Search for the cell housing the specified text and yield its (X, Y) center coordinate. 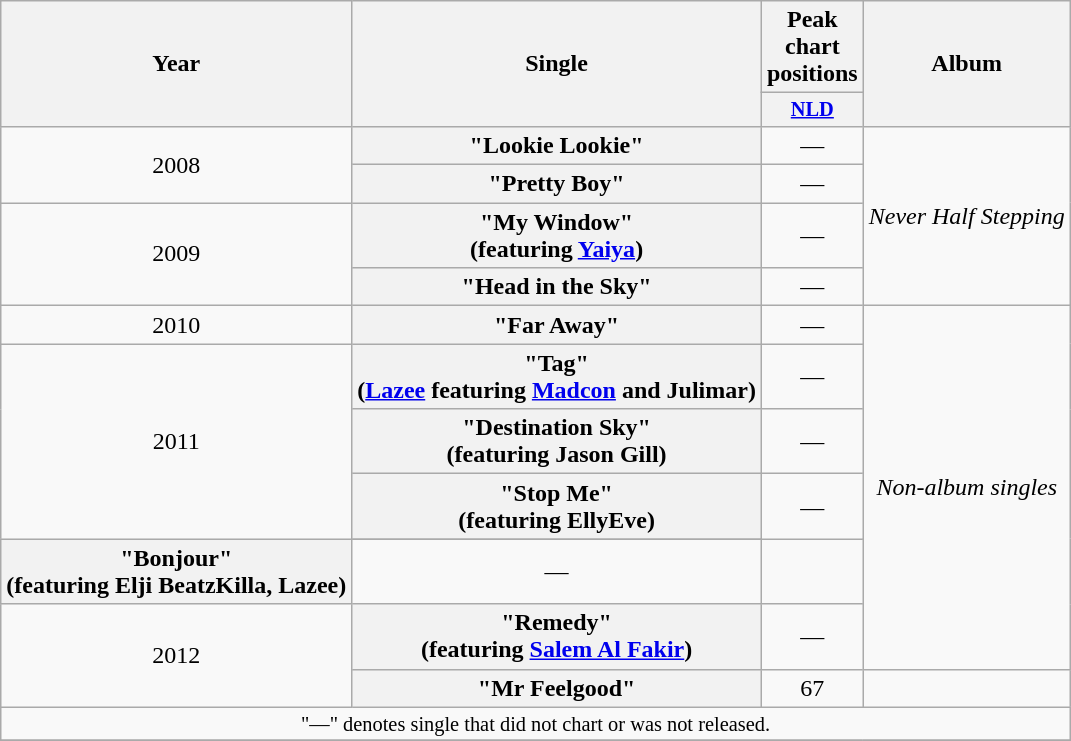
"Far Away" (557, 325)
Album (966, 64)
"Tag"(Lazee featuring Madcon and Julimar) (557, 376)
"Pretty Boy" (557, 184)
67 (812, 688)
"—" denotes single that did not chart or was not released. (536, 724)
Year (176, 64)
Peak chart positions (812, 47)
2011 (176, 442)
"Lookie Lookie" (557, 145)
"Bonjour"(featuring Elji BeatzKilla, Lazee) (176, 572)
"Remedy"(featuring Salem Al Fakir) (557, 636)
"Head in the Sky" (557, 287)
"My Window"(featuring Yaiya) (557, 236)
Single (557, 64)
Non-album singles (966, 488)
NLD (812, 110)
Never Half Stepping (966, 216)
2008 (176, 164)
"Destination Sky"(featuring Jason Gill) (557, 442)
"Stop Me"(featuring EllyEve) (557, 506)
2012 (176, 656)
2010 (176, 325)
2009 (176, 254)
"Mr Feelgood" (557, 688)
